For the text-containing cell, return its midpoint in [x, y] coordinate format. 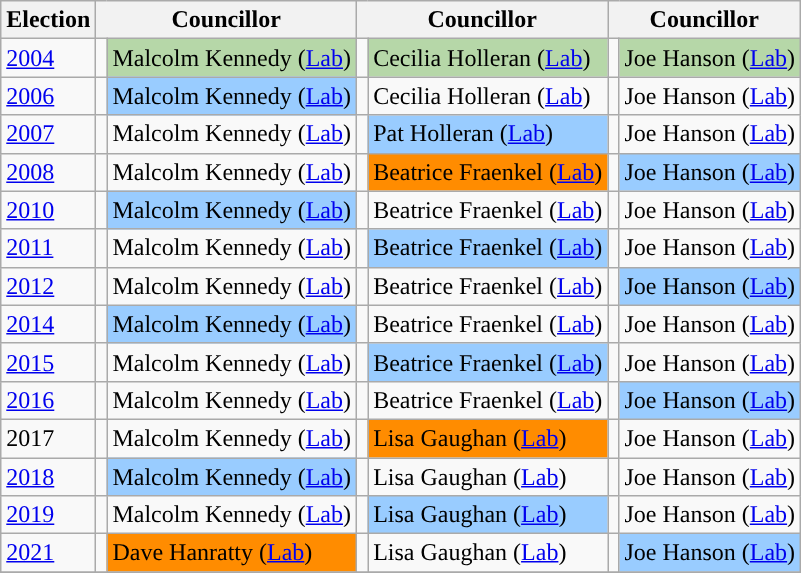
2011 [48, 248]
2012 [48, 286]
2014 [48, 324]
2019 [48, 515]
2021 [48, 553]
2007 [48, 134]
2008 [48, 172]
2006 [48, 96]
2004 [48, 58]
2018 [48, 477]
2010 [48, 210]
2015 [48, 362]
2017 [48, 438]
Pat Holleran (Lab) [488, 134]
Election [48, 20]
2016 [48, 400]
Dave Hanratty (Lab) [232, 553]
